Return the (X, Y) coordinate for the center point of the cell that contains the specified text.  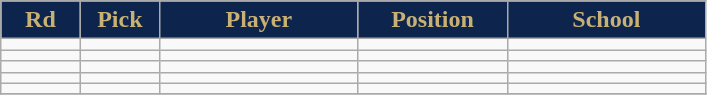
Rd (40, 20)
Pick (120, 20)
School (606, 20)
Position (432, 20)
Player (260, 20)
